Find where the given text appears and provide that cell's center as [X, Y] coordinate. 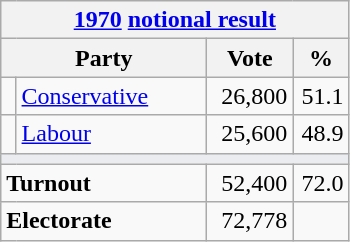
52,400 [250, 183]
Turnout [104, 183]
72,778 [250, 221]
Labour [112, 134]
1970 notional result [175, 20]
Conservative [112, 96]
Electorate [104, 221]
48.9 [321, 134]
26,800 [250, 96]
Vote [250, 58]
% [321, 58]
51.1 [321, 96]
Party [104, 58]
25,600 [250, 134]
72.0 [321, 183]
